Locate the cell with the specified text and output its [X, Y] center coordinate. 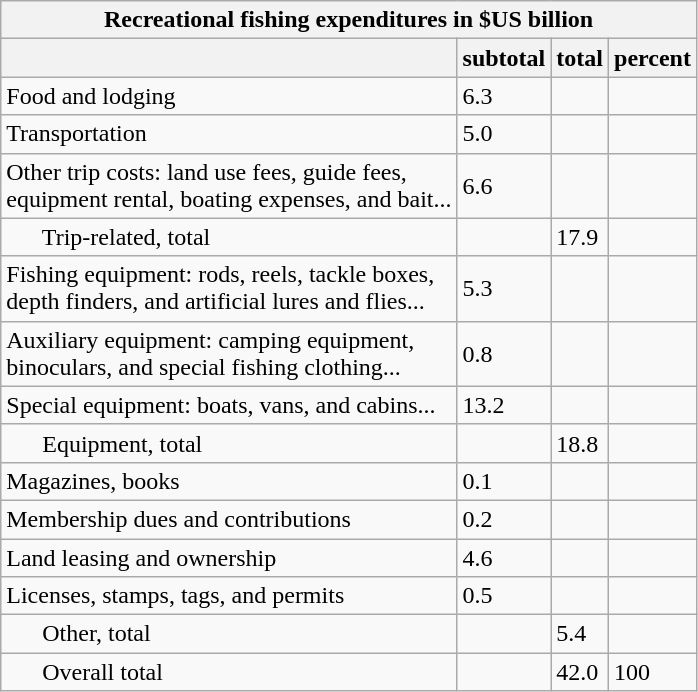
6.3 [504, 96]
Equipment, total [229, 443]
Land leasing and ownership [229, 557]
17.9 [580, 237]
Other, total [229, 634]
5.0 [504, 134]
Auxiliary equipment: camping equipment,binoculars, and special fishing clothing... [229, 354]
0.8 [504, 354]
4.6 [504, 557]
6.6 [504, 186]
18.8 [580, 443]
0.2 [504, 519]
Other trip costs: land use fees, guide fees,equipment rental, boating expenses, and bait... [229, 186]
percent [653, 58]
Membership dues and contributions [229, 519]
0.5 [504, 596]
13.2 [504, 405]
5.4 [580, 634]
Licenses, stamps, tags, and permits [229, 596]
Recreational fishing expenditures in $US billion [349, 20]
Trip-related, total [229, 237]
Overall total [229, 672]
5.3 [504, 288]
Food and lodging [229, 96]
Special equipment: boats, vans, and cabins... [229, 405]
subtotal [504, 58]
Transportation [229, 134]
Magazines, books [229, 481]
42.0 [580, 672]
total [580, 58]
100 [653, 672]
0.1 [504, 481]
Fishing equipment: rods, reels, tackle boxes,depth finders, and artificial lures and flies... [229, 288]
